Locate the cell with the specified text and output its [x, y] center coordinate. 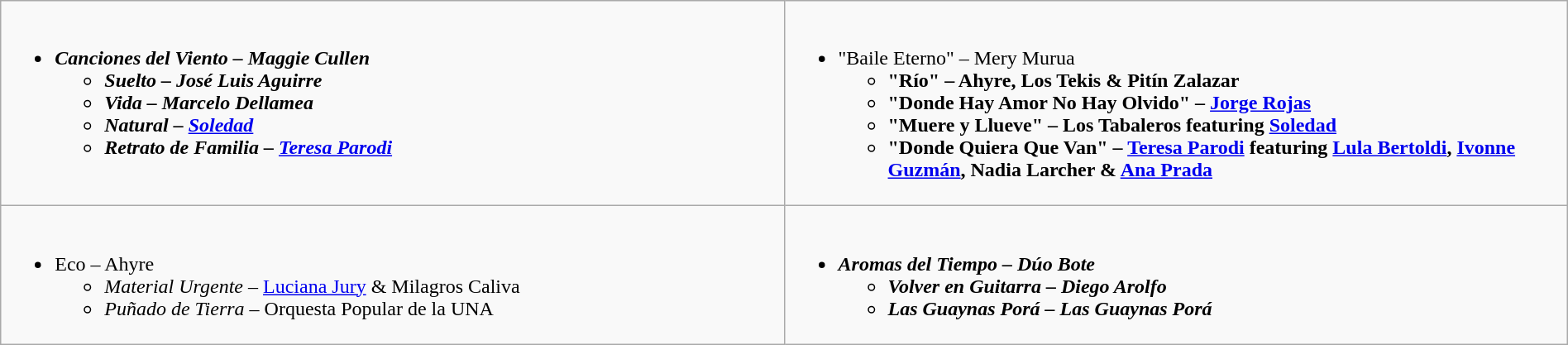
Canciones del Viento – Maggie CullenSuelto – José Luis AguirreVida – Marcelo DellameaNatural – SoledadRetrato de Familia – Teresa Parodi [392, 103]
Eco – AhyreMaterial Urgente – Luciana Jury & Milagros CalivaPuñado de Tierra – Orquesta Popular de la UNA [392, 275]
Aromas del Tiempo – Dúo BoteVolver en Guitarra – Diego ArolfoLas Guaynas Porá – Las Guaynas Porá [1176, 275]
